Find where the given text appears and provide that cell's center as [x, y] coordinate. 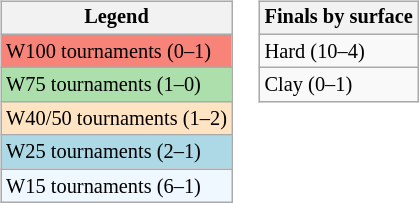
Hard (10–4) [339, 51]
W25 tournaments (2–1) [116, 152]
Finals by surface [339, 18]
W100 tournaments (0–1) [116, 51]
W75 tournaments (1–0) [116, 85]
Legend [116, 18]
W15 tournaments (6–1) [116, 186]
Clay (0–1) [339, 85]
W40/50 tournaments (1–2) [116, 119]
